Search for the cell housing the specified text and yield its [X, Y] center coordinate. 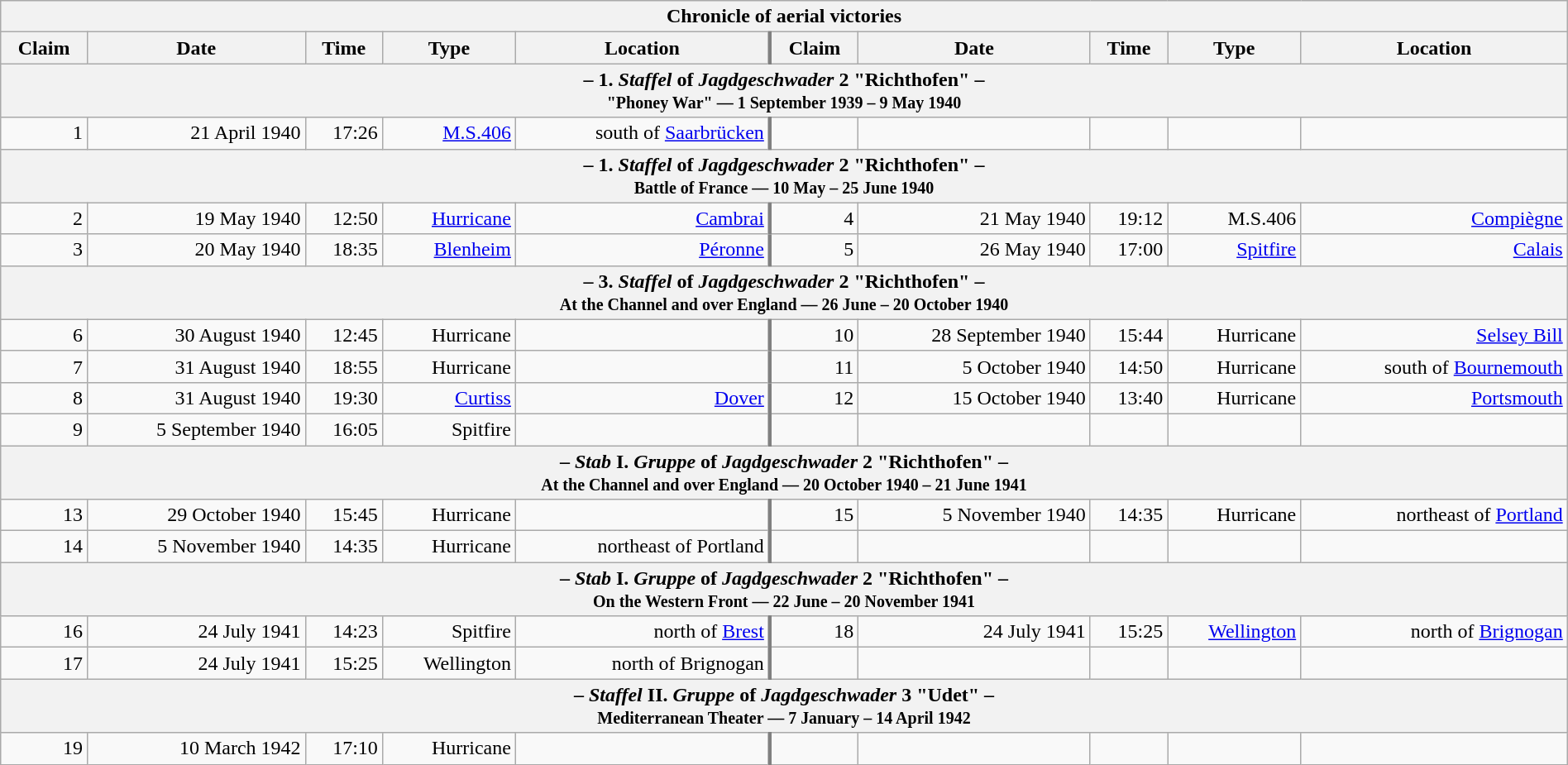
17:10 [344, 748]
20 May 1940 [196, 250]
15:45 [344, 515]
Curtiss [448, 398]
– 1. Staffel of Jagdgeschwader 2 "Richthofen" –Battle of France — 10 May – 25 June 1940 [784, 175]
16:05 [344, 429]
13 [45, 515]
21 April 1940 [196, 133]
13:40 [1128, 398]
7 [45, 366]
12 [814, 398]
15 October 1940 [974, 398]
17 [45, 663]
Selsey Bill [1434, 335]
15 [814, 515]
6 [45, 335]
29 October 1940 [196, 515]
– Stab I. Gruppe of Jagdgeschwader 2 "Richthofen" –At the Channel and over England — 20 October 1940 – 21 June 1941 [784, 471]
14 [45, 547]
11 [814, 366]
17:00 [1128, 250]
17:26 [344, 133]
9 [45, 429]
18:35 [344, 250]
Portsmouth [1434, 398]
10 March 1942 [196, 748]
– Staffel II. Gruppe of Jagdgeschwader 3 "Udet" –Mediterranean Theater — 7 January – 14 April 1942 [784, 706]
– 1. Staffel of Jagdgeschwader 2 "Richthofen" –"Phoney War" — 1 September 1939 – 9 May 1940 [784, 91]
– Stab I. Gruppe of Jagdgeschwader 2 "Richthofen" –On the Western Front — 22 June – 20 November 1941 [784, 589]
26 May 1940 [974, 250]
18 [814, 632]
10 [814, 335]
Calais [1434, 250]
south of Bournemouth [1434, 366]
Blenheim [448, 250]
15:44 [1128, 335]
12:45 [344, 335]
18:55 [344, 366]
north of Brest [642, 632]
14:23 [344, 632]
19:12 [1128, 218]
16 [45, 632]
2 [45, 218]
30 August 1940 [196, 335]
Dover [642, 398]
Compiègne [1434, 218]
Péronne [642, 250]
14:50 [1128, 366]
4 [814, 218]
Chronicle of aerial victories [784, 17]
5 October 1940 [974, 366]
19 May 1940 [196, 218]
19 [45, 748]
21 May 1940 [974, 218]
1 [45, 133]
8 [45, 398]
5 September 1940 [196, 429]
28 September 1940 [974, 335]
– 3. Staffel of Jagdgeschwader 2 "Richthofen" –At the Channel and over England — 26 June – 20 October 1940 [784, 293]
19:30 [344, 398]
3 [45, 250]
south of Saarbrücken [642, 133]
5 [814, 250]
Cambrai [642, 218]
12:50 [344, 218]
